Return [x, y] of the center of cell containing provided text 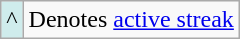
^ [12, 20]
Denotes active streak [131, 20]
